Return [x, y] of the center of cell containing provided text 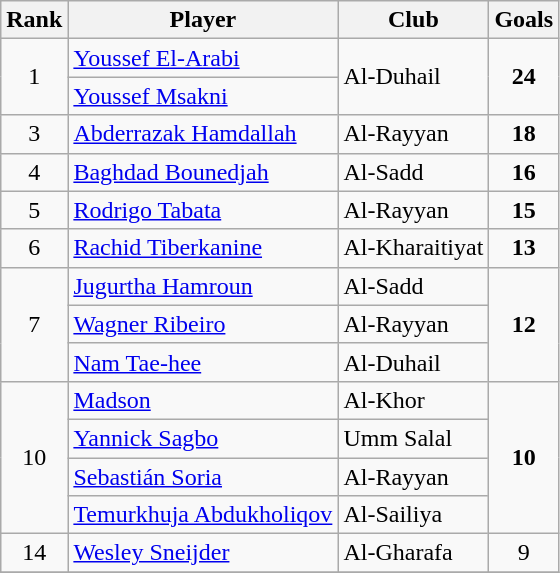
5 [34, 210]
7 [34, 324]
9 [524, 553]
14 [34, 553]
Rank [34, 20]
Al-Sailiya [414, 515]
Yannick Sagbo [203, 438]
1 [34, 77]
Al-Khor [414, 400]
Youssef Msakni [203, 96]
Nam Tae-hee [203, 362]
Youssef El-Arabi [203, 58]
Wesley Sneijder [203, 553]
Al-Kharaitiyat [414, 248]
Rodrigo Tabata [203, 210]
24 [524, 77]
13 [524, 248]
Rachid Tiberkanine [203, 248]
4 [34, 172]
Goals [524, 20]
6 [34, 248]
Player [203, 20]
Club [414, 20]
Madson [203, 400]
18 [524, 134]
3 [34, 134]
Baghdad Bounedjah [203, 172]
Al-Gharafa [414, 553]
15 [524, 210]
Temurkhuja Abdukholiqov [203, 515]
Wagner Ribeiro [203, 324]
Sebastián Soria [203, 477]
16 [524, 172]
Umm Salal [414, 438]
12 [524, 324]
Jugurtha Hamroun [203, 286]
Abderrazak Hamdallah [203, 134]
